Return [x, y] of the center of cell containing provided text 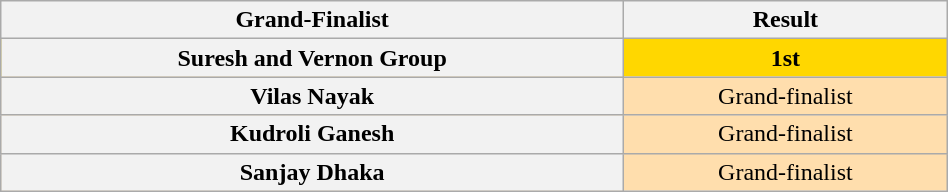
Vilas Nayak [312, 96]
Grand-Finalist [312, 20]
Result [786, 20]
Sanjay Dhaka [312, 172]
1st [786, 58]
Kudroli Ganesh [312, 134]
Suresh and Vernon Group [312, 58]
